Locate the cell with the specified text and output its (X, Y) center coordinate. 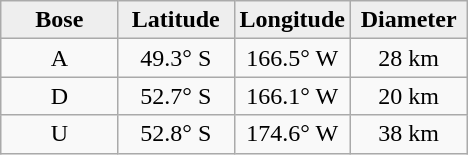
20 km (408, 96)
52.8° S (176, 134)
38 km (408, 134)
Longitude (292, 20)
Bose (59, 20)
166.1° W (292, 96)
A (59, 58)
49.3° S (176, 58)
52.7° S (176, 96)
166.5° W (292, 58)
Latitude (176, 20)
Diameter (408, 20)
U (59, 134)
28 km (408, 58)
D (59, 96)
174.6° W (292, 134)
